Return [x, y] of the center of cell containing provided text 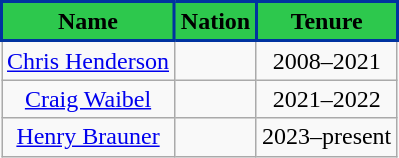
Henry Brauner [88, 137]
2023–present [326, 137]
Tenure [326, 22]
Name [88, 22]
Nation [216, 22]
2008–2021 [326, 60]
Chris Henderson [88, 60]
Craig Waibel [88, 99]
2021–2022 [326, 99]
